Locate the cell with the specified text and output its (X, Y) center coordinate. 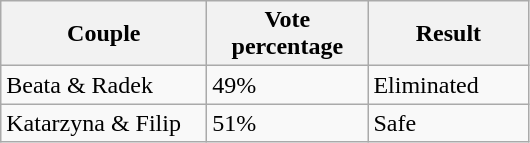
Result (448, 34)
51% (288, 123)
Katarzyna & Filip (104, 123)
Beata & Radek (104, 85)
Vote percentage (288, 34)
Safe (448, 123)
Eliminated (448, 85)
Couple (104, 34)
49% (288, 85)
